For the text-containing cell, return its midpoint in [x, y] coordinate format. 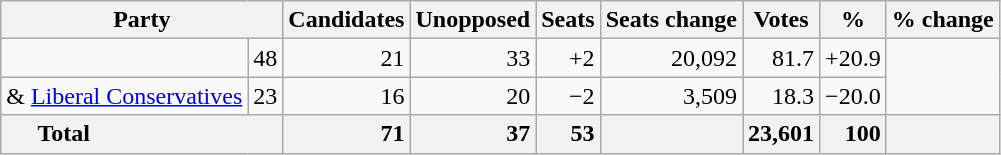
Party [142, 20]
% [854, 20]
81.7 [782, 58]
33 [473, 58]
Total [142, 134]
+20.9 [854, 58]
71 [346, 134]
37 [473, 134]
−2 [568, 96]
+2 [568, 58]
16 [346, 96]
Seats change [671, 20]
Candidates [346, 20]
23 [266, 96]
Unopposed [473, 20]
& Liberal Conservatives [124, 96]
48 [266, 58]
20 [473, 96]
21 [346, 58]
−20.0 [854, 96]
Votes [782, 20]
20,092 [671, 58]
100 [854, 134]
23,601 [782, 134]
3,509 [671, 96]
Seats [568, 20]
% change [942, 20]
18.3 [782, 96]
53 [568, 134]
